Locate the cell with the specified text and output its (x, y) center coordinate. 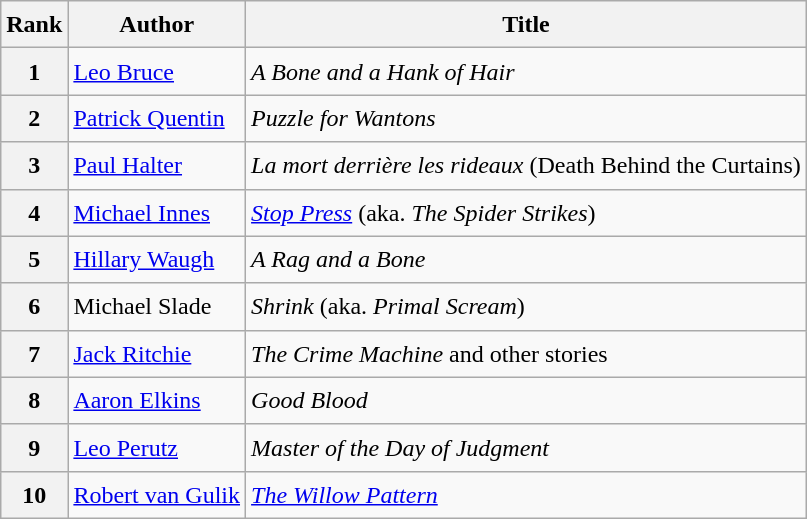
Puzzle for Wantons (526, 118)
Shrink (aka. Primal Scream) (526, 306)
Leo Perutz (157, 448)
5 (34, 260)
2 (34, 118)
4 (34, 212)
Stop Press (aka. The Spider Strikes) (526, 212)
Michael Slade (157, 306)
Robert van Gulik (157, 494)
10 (34, 494)
The Crime Machine and other stories (526, 354)
Paul Halter (157, 166)
8 (34, 400)
3 (34, 166)
Rank (34, 24)
A Bone and a Hank of Hair (526, 72)
Michael Innes (157, 212)
Author (157, 24)
Patrick Quentin (157, 118)
Aaron Elkins (157, 400)
Master of the Day of Judgment (526, 448)
7 (34, 354)
Hillary Waugh (157, 260)
6 (34, 306)
1 (34, 72)
Title (526, 24)
Jack Ritchie (157, 354)
La mort derrière les rideaux (Death Behind the Curtains) (526, 166)
A Rag and a Bone (526, 260)
The Willow Pattern (526, 494)
Good Blood (526, 400)
9 (34, 448)
Leo Bruce (157, 72)
